For the text-containing cell, return its midpoint in [x, y] coordinate format. 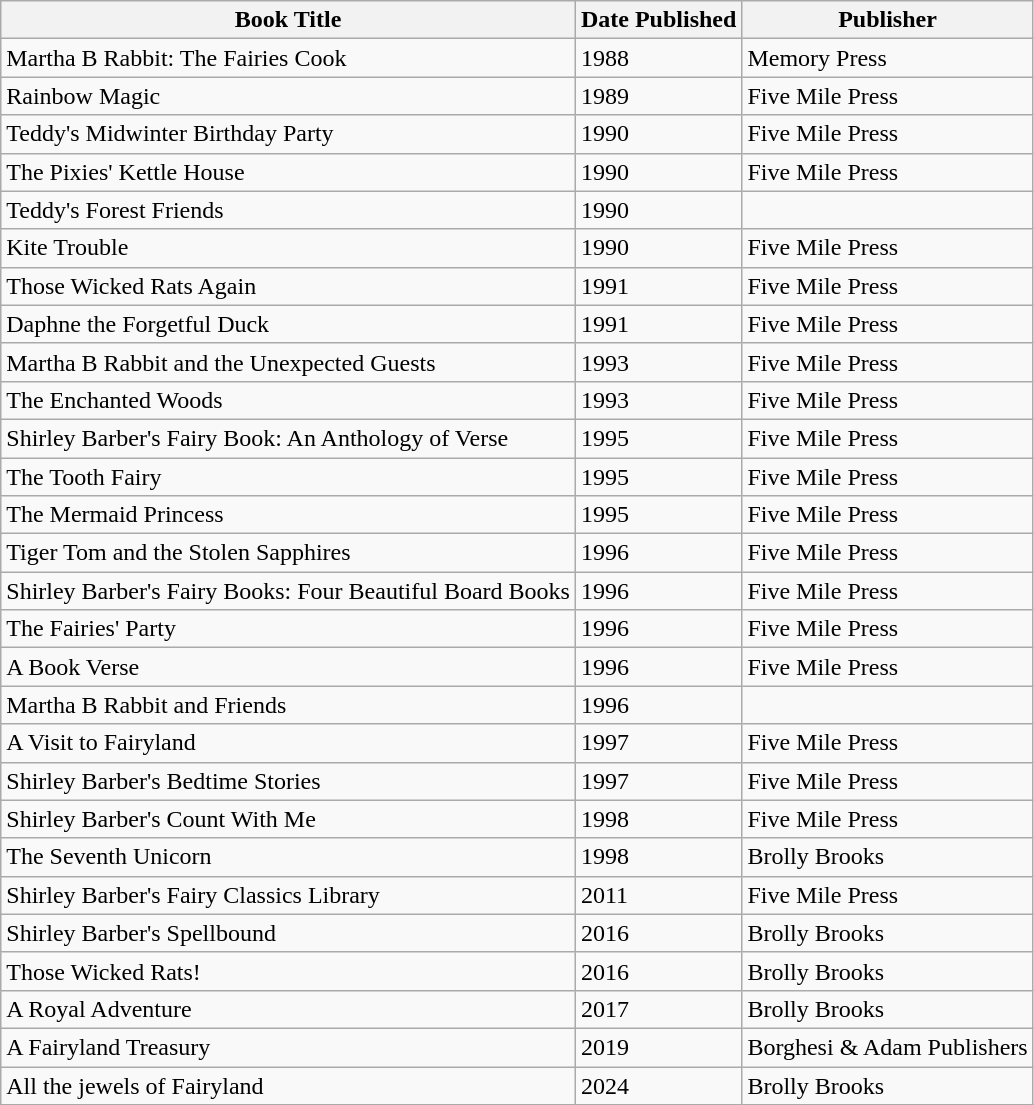
The Enchanted Woods [288, 400]
Date Published [658, 20]
Shirley Barber's Bedtime Stories [288, 781]
A Royal Adventure [288, 1009]
Memory Press [888, 58]
2024 [658, 1085]
A Visit to Fairyland [288, 743]
Teddy's Midwinter Birthday Party [288, 134]
Shirley Barber's Spellbound [288, 933]
Teddy's Forest Friends [288, 210]
Shirley Barber's Fairy Books: Four Beautiful Board Books [288, 591]
Shirley Barber's Count With Me [288, 819]
2019 [658, 1047]
2011 [658, 895]
Those Wicked Rats Again [288, 286]
All the jewels of Fairyland [288, 1085]
The Mermaid Princess [288, 515]
The Tooth Fairy [288, 477]
1989 [658, 96]
Borghesi & Adam Publishers [888, 1047]
Daphne the Forgetful Duck [288, 324]
Martha B Rabbit and the Unexpected Guests [288, 362]
Martha B Rabbit: The Fairies Cook [288, 58]
The Pixies' Kettle House [288, 172]
1988 [658, 58]
2017 [658, 1009]
The Seventh Unicorn [288, 857]
The Fairies' Party [288, 629]
Martha B Rabbit and Friends [288, 705]
Shirley Barber's Fairy Classics Library [288, 895]
Shirley Barber's Fairy Book: An Anthology of Verse [288, 438]
Tiger Tom and the Stolen Sapphires [288, 553]
Book Title [288, 20]
Rainbow Magic [288, 96]
A Book Verse [288, 667]
Kite Trouble [288, 248]
A Fairyland Treasury [288, 1047]
Those Wicked Rats! [288, 971]
Publisher [888, 20]
